Identify which cell holds the provided text, then report its [X, Y] central coordinate. 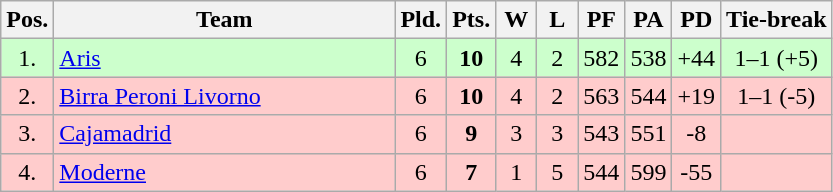
2. [28, 96]
1. [28, 58]
-55 [696, 172]
Tie-break [777, 20]
Pld. [421, 20]
599 [648, 172]
4. [28, 172]
+19 [696, 96]
L [558, 20]
Aris [224, 58]
582 [602, 58]
+44 [696, 58]
PF [602, 20]
1–1 (+5) [777, 58]
3. [28, 134]
PA [648, 20]
5 [558, 172]
1–1 (-5) [777, 96]
Pts. [472, 20]
538 [648, 58]
563 [602, 96]
Cajamadrid [224, 134]
543 [602, 134]
W [516, 20]
9 [472, 134]
Moderne [224, 172]
Team [224, 20]
-8 [696, 134]
7 [472, 172]
PD [696, 20]
Birra Peroni Livorno [224, 96]
551 [648, 134]
1 [516, 172]
Pos. [28, 20]
